Output the (x, y) coordinate of the center of the cell containing the given text.  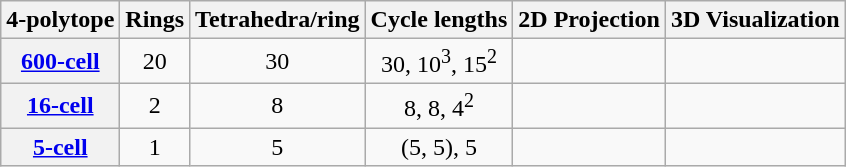
4-polytope (60, 20)
3D Visualization (755, 20)
(5, 5), 5 (439, 147)
1 (155, 147)
2D Projection (590, 20)
30 (278, 62)
5-cell (60, 147)
8, 8, 42 (439, 106)
8 (278, 106)
Tetrahedra/ring (278, 20)
16-cell (60, 106)
600-cell (60, 62)
Cycle lengths (439, 20)
Rings (155, 20)
30, 103, 152 (439, 62)
5 (278, 147)
2 (155, 106)
20 (155, 62)
